Return the (X, Y) coordinate for the center point of the cell that contains the specified text.  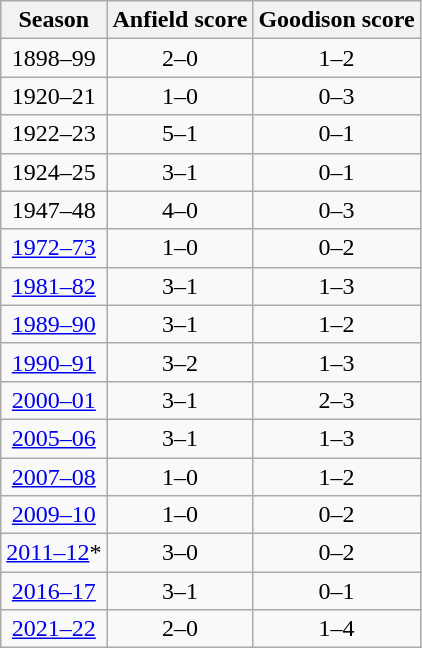
1981–82 (54, 286)
5–1 (180, 134)
2005–06 (54, 438)
Season (54, 20)
1972–73 (54, 248)
Anfield score (180, 20)
Goodison score (336, 20)
2016–17 (54, 591)
1922–23 (54, 134)
1989–90 (54, 324)
1924–25 (54, 172)
2007–08 (54, 477)
2011–12* (54, 553)
2009–10 (54, 515)
3–2 (180, 362)
3–0 (180, 553)
2–3 (336, 400)
4–0 (180, 210)
2000–01 (54, 400)
1920–21 (54, 96)
1990–91 (54, 362)
2021–22 (54, 629)
1–4 (336, 629)
1947–48 (54, 210)
1898–99 (54, 58)
